Output the [X, Y] coordinate of the center of the cell containing the given text.  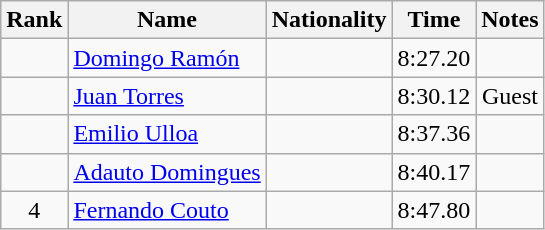
8:40.17 [434, 172]
Adauto Domingues [167, 172]
Rank [34, 20]
Nationality [329, 20]
Name [167, 20]
Juan Torres [167, 96]
Fernando Couto [167, 210]
Emilio Ulloa [167, 134]
8:30.12 [434, 96]
Notes [510, 20]
8:27.20 [434, 58]
8:37.36 [434, 134]
Guest [510, 96]
4 [34, 210]
Domingo Ramón [167, 58]
8:47.80 [434, 210]
Time [434, 20]
